Extract the [X, Y] coordinate from the center of the cell holding the provided text.  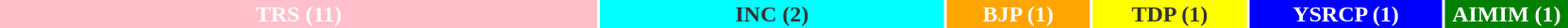
TRS (11) [298, 14]
AIMIM (1) [1506, 14]
BJP (1) [1018, 14]
INC (2) [772, 14]
YSRCP (1) [1346, 14]
TDP (1) [1170, 14]
